Detect which cell encompasses the target text, then output its [X, Y] center coordinate. 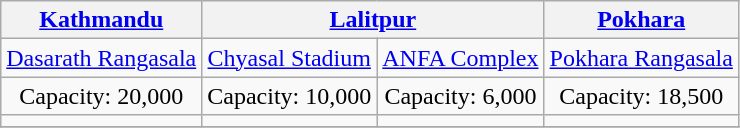
Capacity: 10,000 [290, 96]
ANFA Complex [460, 58]
Capacity: 6,000 [460, 96]
Chyasal Stadium [290, 58]
Capacity: 18,500 [641, 96]
Pokhara [641, 20]
Dasarath Rangasala [102, 58]
Capacity: 20,000 [102, 96]
Lalitpur [373, 20]
Kathmandu [102, 20]
Pokhara Rangasala [641, 58]
